Search for the cell housing the specified text and yield its (x, y) center coordinate. 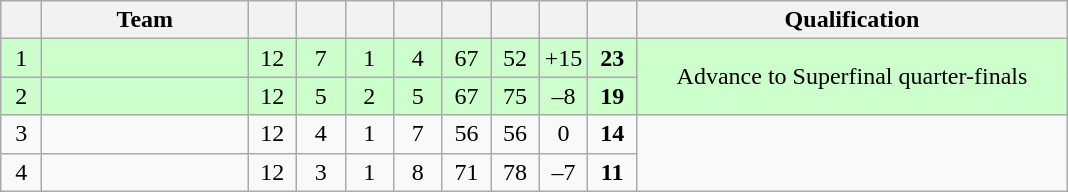
14 (612, 134)
–7 (564, 172)
75 (516, 96)
8 (418, 172)
71 (466, 172)
–8 (564, 96)
0 (564, 134)
Team (145, 20)
11 (612, 172)
78 (516, 172)
19 (612, 96)
+15 (564, 58)
52 (516, 58)
Advance to Superfinal quarter-finals (852, 77)
23 (612, 58)
Qualification (852, 20)
